Determine the (X, Y) coordinate at the center of the cell enclosing the given text.  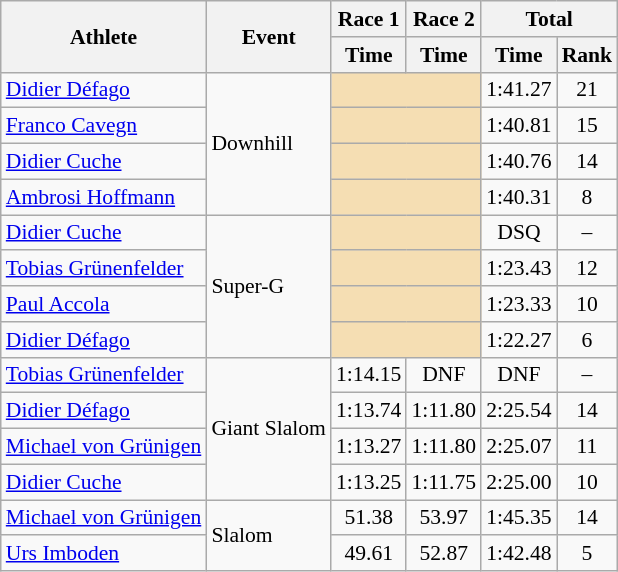
1:13.25 (368, 482)
Total (549, 19)
Franco Cavegn (104, 126)
5 (588, 554)
1:13.74 (368, 411)
1:11.75 (444, 482)
1:23.43 (518, 269)
1:14.15 (368, 375)
1:40.81 (518, 126)
Giant Slalom (268, 428)
Race 1 (368, 19)
11 (588, 447)
Super-G (268, 286)
1:40.76 (518, 162)
Ambrosi Hoffmann (104, 197)
49.61 (368, 554)
Event (268, 36)
1:13.27 (368, 447)
21 (588, 90)
Race 2 (444, 19)
Urs Imboden (104, 554)
2:25.54 (518, 411)
2:25.07 (518, 447)
51.38 (368, 518)
8 (588, 197)
Athlete (104, 36)
Slalom (268, 536)
52.87 (444, 554)
Rank (588, 55)
53.97 (444, 518)
15 (588, 126)
2:25.00 (518, 482)
12 (588, 269)
1:40.31 (518, 197)
1:22.27 (518, 340)
Downhill (268, 143)
1:45.35 (518, 518)
DSQ (518, 233)
1:42.48 (518, 554)
1:41.27 (518, 90)
1:23.33 (518, 304)
6 (588, 340)
Paul Accola (104, 304)
